Determine the [X, Y] coordinate at the center of the cell enclosing the given text.  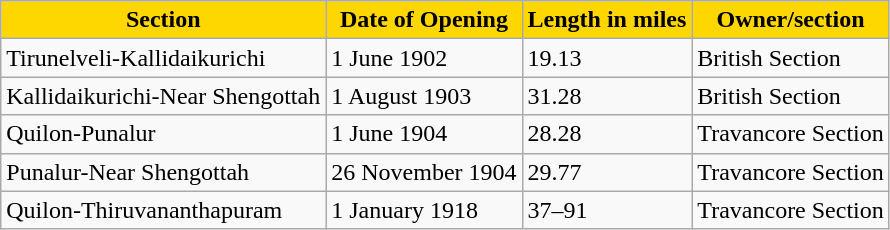
Section [164, 20]
1 June 1902 [424, 58]
Date of Opening [424, 20]
1 August 1903 [424, 96]
37–91 [607, 210]
Length in miles [607, 20]
Kallidaikurichi-Near Shengottah [164, 96]
28.28 [607, 134]
29.77 [607, 172]
19.13 [607, 58]
Quilon-Thiruvananthapuram [164, 210]
1 June 1904 [424, 134]
Owner/section [790, 20]
26 November 1904 [424, 172]
31.28 [607, 96]
Quilon-Punalur [164, 134]
1 January 1918 [424, 210]
Punalur-Near Shengottah [164, 172]
Tirunelveli-Kallidaikurichi [164, 58]
